Locate the cell with the specified text and output its (x, y) center coordinate. 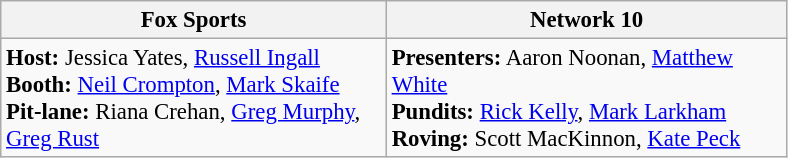
Fox Sports (194, 20)
Host: Jessica Yates, Russell IngallBooth: Neil Crompton, Mark SkaifePit-lane: Riana Crehan, Greg Murphy, Greg Rust (194, 98)
Network 10 (586, 20)
Presenters: Aaron Noonan, Matthew WhitePundits: Rick Kelly, Mark LarkhamRoving: Scott MacKinnon, Kate Peck (586, 98)
